Return the (X, Y) coordinate for the center point of the cell that contains the specified text.  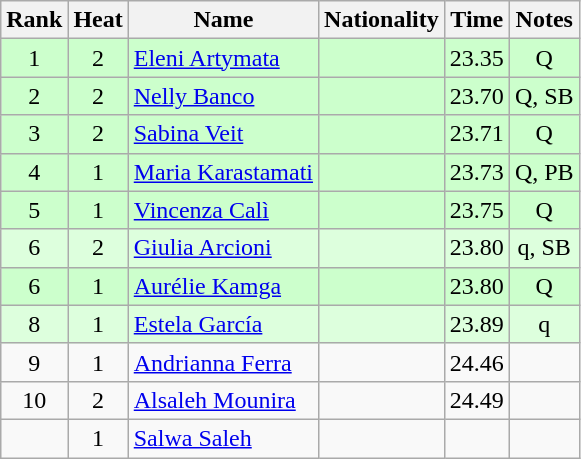
Q, PB (544, 172)
5 (34, 210)
23.89 (476, 324)
Time (476, 20)
Q, SB (544, 96)
23.71 (476, 134)
23.70 (476, 96)
23.35 (476, 58)
Heat (98, 20)
Maria Karastamati (223, 172)
q, SB (544, 248)
4 (34, 172)
10 (34, 400)
23.73 (476, 172)
q (544, 324)
9 (34, 362)
Name (223, 20)
Rank (34, 20)
Alsaleh Mounira (223, 400)
Nelly Banco (223, 96)
Nationality (382, 20)
Eleni Artymata (223, 58)
8 (34, 324)
23.75 (476, 210)
Giulia Arcioni (223, 248)
Notes (544, 20)
24.46 (476, 362)
Estela García (223, 324)
Andrianna Ferra (223, 362)
Salwa Saleh (223, 438)
Sabina Veit (223, 134)
Aurélie Kamga (223, 286)
Vincenza Calì (223, 210)
3 (34, 134)
24.49 (476, 400)
